Return the (X, Y) coordinate for the center point of the cell that contains the specified text.  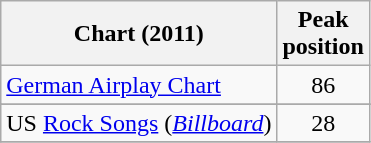
German Airplay Chart (139, 85)
Chart (2011) (139, 34)
US Rock Songs (Billboard) (139, 123)
86 (323, 85)
Peakposition (323, 34)
28 (323, 123)
